Identify which cell holds the provided text, then report its [x, y] central coordinate. 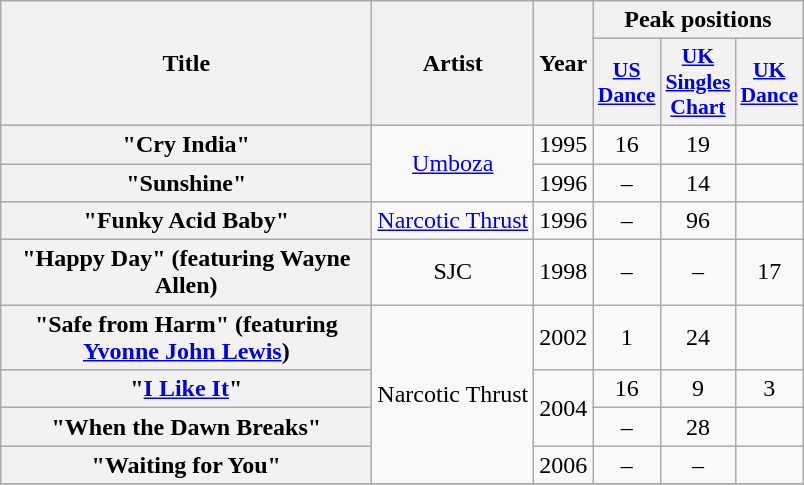
Peak positions [698, 20]
"Safe from Harm" (featuring Yvonne John Lewis) [186, 338]
"Cry India" [186, 144]
"Sunshine" [186, 183]
Umboza [453, 163]
14 [698, 183]
Title [186, 64]
SJC [453, 272]
"I Like It" [186, 389]
Year [564, 64]
1995 [564, 144]
UK Singles Chart [698, 82]
3 [769, 389]
US Dance [627, 82]
Artist [453, 64]
2004 [564, 408]
"Happy Day" (featuring Wayne Allen) [186, 272]
"Waiting for You" [186, 465]
96 [698, 221]
24 [698, 338]
2006 [564, 465]
"When the Dawn Breaks" [186, 427]
"Funky Acid Baby" [186, 221]
UK Dance [769, 82]
17 [769, 272]
28 [698, 427]
1998 [564, 272]
2002 [564, 338]
19 [698, 144]
9 [698, 389]
1 [627, 338]
